Capture the cell that displays the provided text and extract its (x, y) central coordinate. 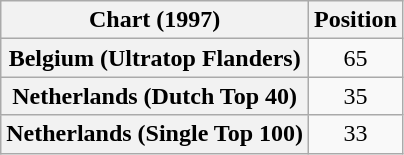
Position (356, 20)
35 (356, 96)
Chart (1997) (155, 20)
Netherlands (Single Top 100) (155, 134)
65 (356, 58)
Netherlands (Dutch Top 40) (155, 96)
33 (356, 134)
Belgium (Ultratop Flanders) (155, 58)
